Provide the (X, Y) coordinate of the cell's center where the given text is located.  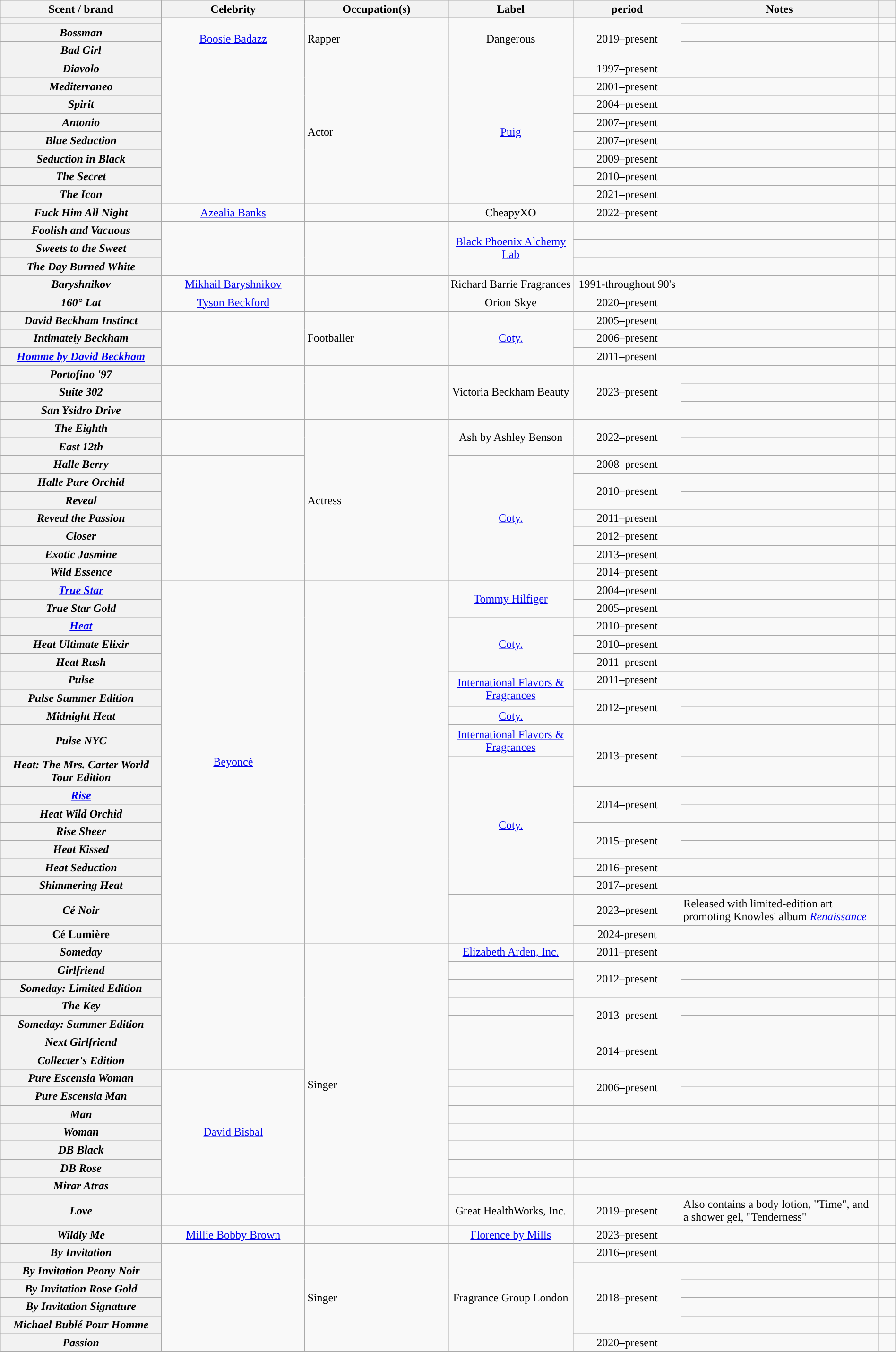
Florence by Mills (510, 1235)
Bossman (81, 33)
Foolish and Vacuous (81, 231)
Shimmering Heat (81, 886)
Wild Essence (81, 572)
The Day Burned White (81, 267)
Exotic Jasmine (81, 554)
Someday (81, 952)
East 12th (81, 446)
2001–present (627, 86)
Baryshnikov (81, 284)
Actor (376, 131)
By Invitation Peony Noir (81, 1271)
True Star (81, 590)
True Star Gold (81, 608)
Reveal (81, 500)
Heat Seduction (81, 868)
2017–present (627, 886)
Pure Escensia Man (81, 1096)
David Beckham Instinct (81, 320)
Pulse (81, 680)
Man (81, 1114)
Mediterraneo (81, 86)
CheapyXO (510, 212)
Great HealthWorks, Inc. (510, 1211)
Closer (81, 536)
Reveal the Passion (81, 518)
Occupation(s) (376, 9)
Pulse NYC (81, 740)
Homme by David Beckham (81, 356)
Seduction in Black (81, 158)
Heat: The Mrs. Carter World Tour Edition (81, 771)
David Bisbal (233, 1132)
Footballer (376, 338)
Next Girlfriend (81, 1042)
By Invitation Signature (81, 1307)
Suite 302 (81, 392)
Celebrity (233, 9)
Fuck Him All Night (81, 212)
Someday: Limited Edition (81, 988)
Mirar Atras (81, 1186)
Millie Bobby Brown (233, 1235)
Bad Girl (81, 51)
Heat Rush (81, 662)
Love (81, 1211)
Rise (81, 795)
Actress (376, 500)
The Icon (81, 194)
2009–present (627, 158)
Azealia Banks (233, 212)
Elizabeth Arden, Inc. (510, 952)
Cé Lumière (81, 934)
Blue Seduction (81, 140)
The Secret (81, 176)
Intimately Beckham (81, 338)
Notes (780, 9)
Wildly Me (81, 1235)
Beyoncé (233, 762)
2015–present (627, 841)
Passion (81, 1343)
2024-present (627, 934)
Halle Berry (81, 464)
Victoria Beckham Beauty (510, 392)
Midnight Heat (81, 716)
Heat Ultimate Elixir (81, 644)
Heat Wild Orchid (81, 813)
Black Phoenix Alchemy Lab (510, 249)
Fragrance Group London (510, 1298)
1991-throughout 90's (627, 284)
Orion Skye (510, 302)
Released with limited-edition art promoting Knowles' album Renaissance (780, 910)
Girlfriend (81, 970)
Tyson Beckford (233, 302)
By Invitation (81, 1253)
Rise Sheer (81, 832)
Tommy Hilfiger (510, 599)
The Eighth (81, 428)
DB Black (81, 1150)
Diavolo (81, 69)
Ash by Ashley Benson (510, 437)
Woman (81, 1132)
Boosie Badazz (233, 39)
Richard Barrie Fragrances (510, 284)
Heat Kissed (81, 850)
2018–present (627, 1298)
Michael Bublé Pour Homme (81, 1325)
Dangerous (510, 39)
Spirit (81, 104)
Pure Escensia Woman (81, 1078)
DB Rose (81, 1168)
160° Lat (81, 302)
2008–present (627, 464)
Mikhail Baryshnikov (233, 284)
Someday: Summer Edition (81, 1024)
Cé Noir (81, 910)
San Ysidro Drive (81, 410)
By Invitation Rose Gold (81, 1289)
Pulse Summer Edition (81, 698)
2021–present (627, 194)
Sweets to the Sweet (81, 249)
Halle Pure Orchid (81, 482)
Scent / brand (81, 9)
1997–present (627, 69)
The Key (81, 1006)
Collecter's Edition (81, 1060)
Label (510, 9)
Puig (510, 131)
Also contains a body lotion, "Time", and a shower gel, "Tenderness" (780, 1211)
Rapper (376, 39)
period (627, 9)
Antonio (81, 122)
Heat (81, 626)
Portofino '97 (81, 374)
